Pinpoint the cell where the given text exists, returning its [x, y] midpoint coordinate. 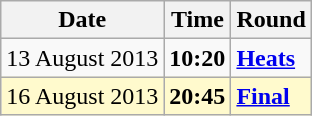
Final [271, 96]
Heats [271, 58]
Round [271, 20]
20:45 [198, 96]
13 August 2013 [82, 58]
Time [198, 20]
10:20 [198, 58]
16 August 2013 [82, 96]
Date [82, 20]
